Return (x, y) of the center of cell containing provided text 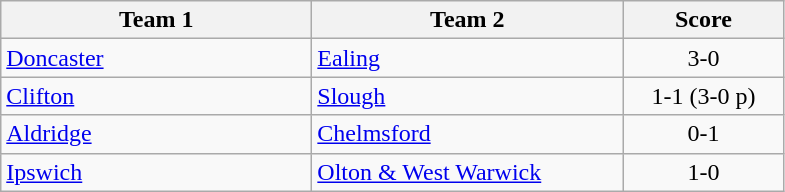
Chelmsford (468, 134)
Slough (468, 96)
Clifton (156, 96)
Team 1 (156, 20)
Doncaster (156, 58)
Aldridge (156, 134)
3-0 (704, 58)
1-0 (704, 172)
Olton & West Warwick (468, 172)
0-1 (704, 134)
Ipswich (156, 172)
1-1 (3-0 p) (704, 96)
Team 2 (468, 20)
Ealing (468, 58)
Score (704, 20)
